Provide the [X, Y] coordinate of the cell's center where the given text is located.  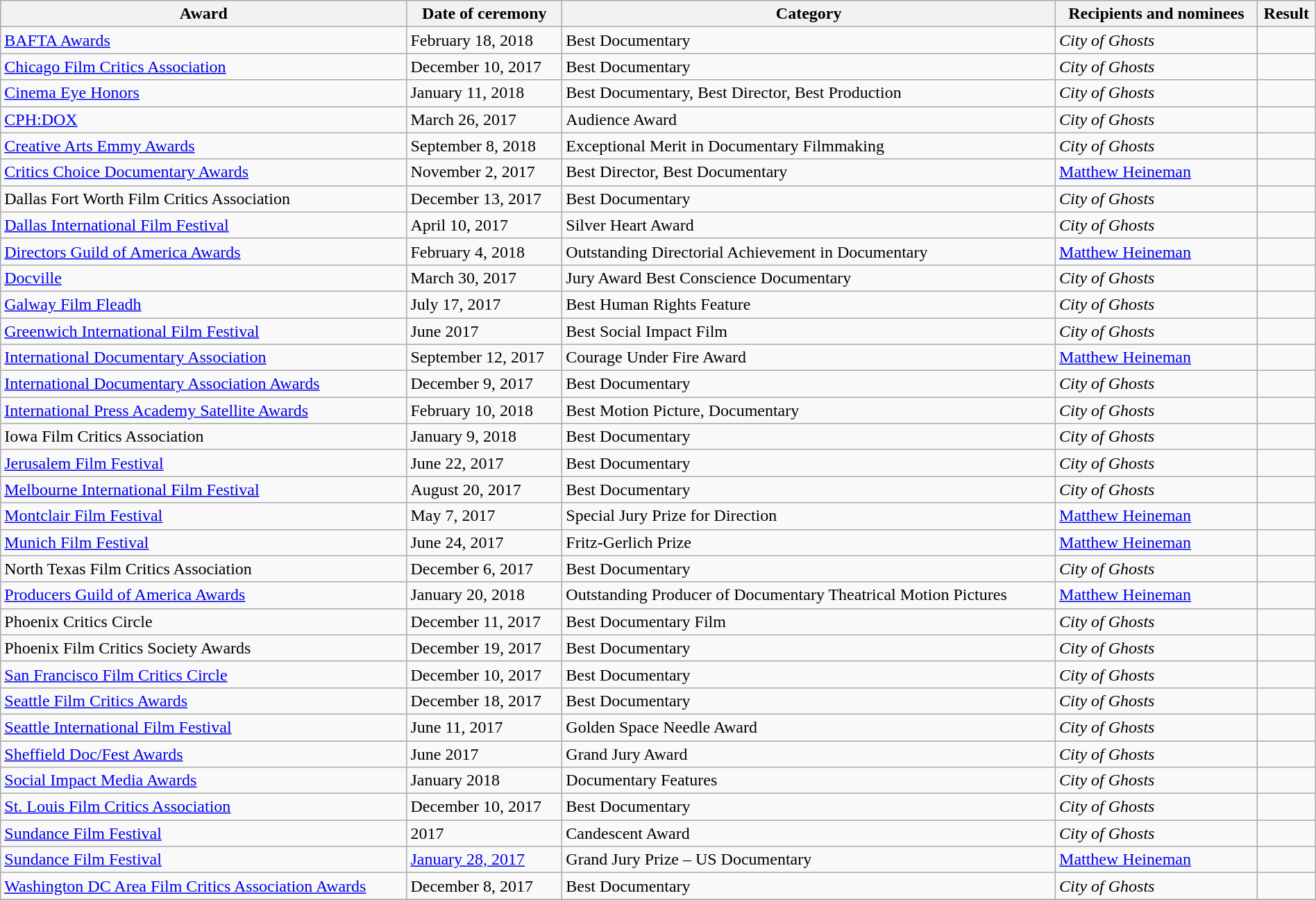
December 6, 2017 [484, 569]
Category [809, 14]
February 18, 2018 [484, 40]
Best Documentary Film [809, 622]
January 20, 2018 [484, 595]
December 13, 2017 [484, 199]
Result [1286, 14]
Fritz-Gerlich Prize [809, 542]
July 17, 2017 [484, 304]
Docville [204, 278]
International Documentary Association Awards [204, 384]
Candescent Award [809, 833]
Courage Under Fire Award [809, 358]
Producers Guild of America Awards [204, 595]
BAFTA Awards [204, 40]
March 30, 2017 [484, 278]
Creative Arts Emmy Awards [204, 146]
Outstanding Producer of Documentary Theatrical Motion Pictures [809, 595]
Melbourne International Film Festival [204, 490]
February 10, 2018 [484, 410]
Best Motion Picture, Documentary [809, 410]
International Documentary Association [204, 358]
February 4, 2018 [484, 251]
St. Louis Film Critics Association [204, 807]
December 9, 2017 [484, 384]
Greenwich International Film Festival [204, 331]
Social Impact Media Awards [204, 781]
June 24, 2017 [484, 542]
November 2, 2017 [484, 172]
Best Documentary, Best Director, Best Production [809, 93]
January 28, 2017 [484, 860]
January 2018 [484, 781]
January 9, 2018 [484, 437]
Seattle International Film Festival [204, 727]
December 11, 2017 [484, 622]
Best Director, Best Documentary [809, 172]
March 26, 2017 [484, 119]
Audience Award [809, 119]
Cinema Eye Honors [204, 93]
Galway Film Fleadh [204, 304]
San Francisco Film Critics Circle [204, 674]
Jerusalem Film Festival [204, 463]
Best Human Rights Feature [809, 304]
January 11, 2018 [484, 93]
Recipients and nominees [1156, 14]
Special Jury Prize for Direction [809, 516]
Chicago Film Critics Association [204, 67]
Sheffield Doc/Fest Awards [204, 753]
December 18, 2017 [484, 701]
Dallas Fort Worth Film Critics Association [204, 199]
Montclair Film Festival [204, 516]
2017 [484, 833]
Critics Choice Documentary Awards [204, 172]
Grand Jury Award [809, 753]
Munich Film Festival [204, 542]
May 7, 2017 [484, 516]
Exceptional Merit in Documentary Filmmaking [809, 146]
International Press Academy Satellite Awards [204, 410]
April 10, 2017 [484, 225]
CPH:DOX [204, 119]
Directors Guild of America Awards [204, 251]
Iowa Film Critics Association [204, 437]
August 20, 2017 [484, 490]
September 8, 2018 [484, 146]
Golden Space Needle Award [809, 727]
Washington DC Area Film Critics Association Awards [204, 886]
June 11, 2017 [484, 727]
Silver Heart Award [809, 225]
Phoenix Film Critics Society Awards [204, 648]
Date of ceremony [484, 14]
Best Social Impact Film [809, 331]
June 22, 2017 [484, 463]
Outstanding Directorial Achievement in Documentary [809, 251]
Dallas International Film Festival [204, 225]
December 8, 2017 [484, 886]
Documentary Features [809, 781]
North Texas Film Critics Association [204, 569]
Grand Jury Prize – US Documentary [809, 860]
December 19, 2017 [484, 648]
Award [204, 14]
Seattle Film Critics Awards [204, 701]
Phoenix Critics Circle [204, 622]
Jury Award Best Conscience Documentary [809, 278]
September 12, 2017 [484, 358]
